Search for the cell housing the specified text and yield its (x, y) center coordinate. 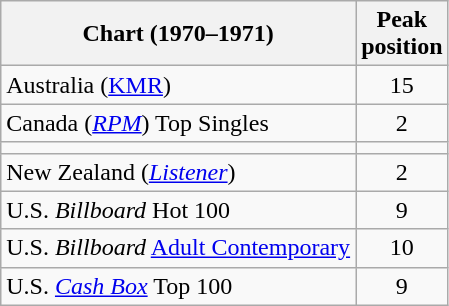
U.S. Billboard Hot 100 (178, 210)
Australia (KMR) (178, 85)
Peakposition (402, 34)
Chart (1970–1971) (178, 34)
Canada (RPM) Top Singles (178, 123)
U.S. Cash Box Top 100 (178, 286)
10 (402, 248)
U.S. Billboard Adult Contemporary (178, 248)
15 (402, 85)
New Zealand (Listener) (178, 172)
